Detect which cell encompasses the target text, then output its [X, Y] center coordinate. 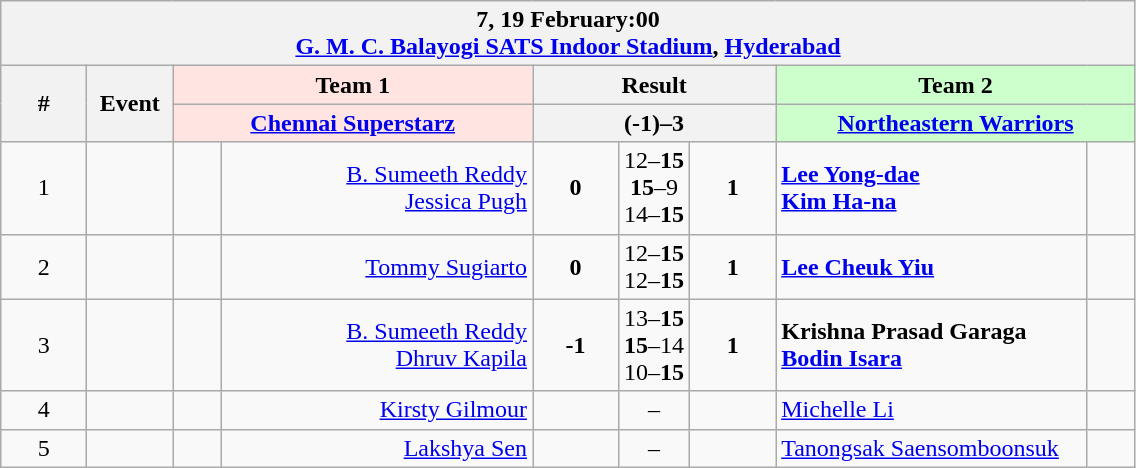
3 [44, 345]
B. Sumeeth Reddy Dhruv Kapila [376, 345]
-1 [575, 345]
Northeastern Warriors [956, 123]
12–1512–15 [654, 266]
Result [654, 85]
4 [44, 410]
Tanongsak Saensomboonsuk [932, 448]
B. Sumeeth Reddy Jessica Pugh [376, 188]
Lee Yong-dae Kim Ha-na [932, 188]
2 [44, 266]
7, 19 February:00G. M. C. Balayogi SATS Indoor Stadium, Hyderabad [568, 34]
Michelle Li [932, 410]
Chennai Superstarz [353, 123]
Tommy Sugiarto [376, 266]
Krishna Prasad Garaga Bodin Isara [932, 345]
Lee Cheuk Yiu [932, 266]
12–1515–914–15 [654, 188]
5 [44, 448]
Kirsty Gilmour [376, 410]
13–1515–1410–15 [654, 345]
(-1)–3 [654, 123]
# [44, 104]
Event [130, 104]
Lakshya Sen [376, 448]
Team 1 [353, 85]
Team 2 [956, 85]
